Find where the given text appears and provide that cell's center as (x, y) coordinate. 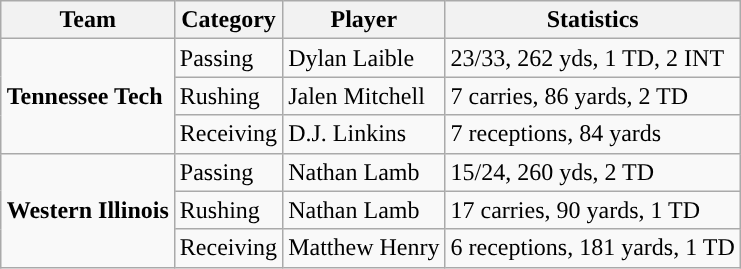
Matthew Henry (364, 248)
D.J. Linkins (364, 134)
6 receptions, 181 yards, 1 TD (592, 248)
17 carries, 90 yards, 1 TD (592, 210)
23/33, 262 yds, 1 TD, 2 INT (592, 58)
Category (228, 20)
15/24, 260 yds, 2 TD (592, 172)
7 carries, 86 yards, 2 TD (592, 96)
Tennessee Tech (88, 96)
Dylan Laible (364, 58)
Western Illinois (88, 210)
Team (88, 20)
7 receptions, 84 yards (592, 134)
Player (364, 20)
Statistics (592, 20)
Jalen Mitchell (364, 96)
